Detect which cell encompasses the target text, then output its [X, Y] center coordinate. 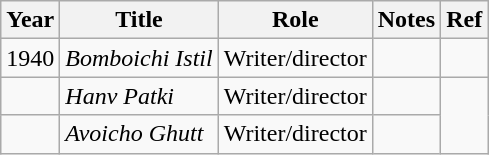
1940 [30, 58]
Ref [464, 20]
Title [139, 20]
Avoicho Ghutt [139, 134]
Notes [406, 20]
Role [295, 20]
Year [30, 20]
Bomboichi Istil [139, 58]
Hanv Patki [139, 96]
